Locate the cell with the specified text and output its (x, y) center coordinate. 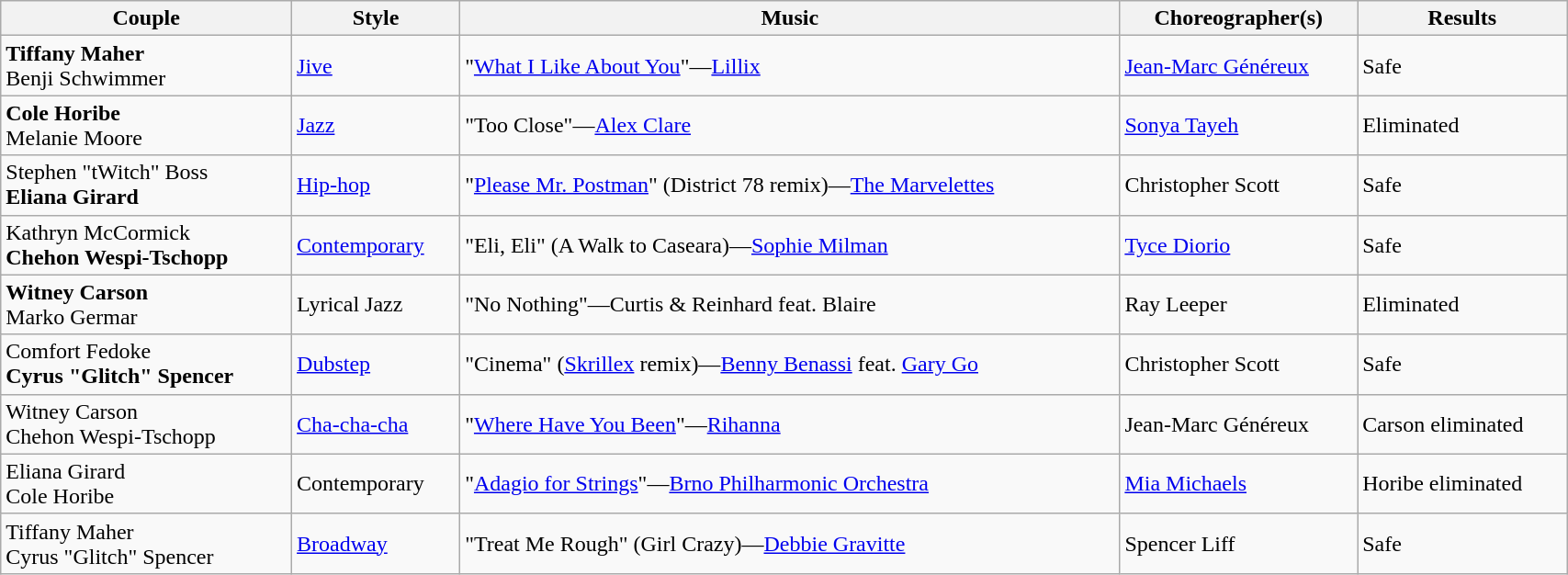
"Treat Me Rough" (Girl Crazy)—Debbie Gravitte (790, 544)
Cha-cha-cha (377, 424)
"Where Have You Been"—Rihanna (790, 424)
Style (377, 18)
Jazz (377, 125)
Horibe eliminated (1462, 483)
"Eli, Eli" (A Walk to Caseara)—Sophie Milman (790, 244)
"What I Like About You"—Lillix (790, 66)
"Please Mr. Postman" (District 78 remix)—The Marvelettes (790, 186)
Spencer Liff (1238, 544)
Comfort FedokeCyrus "Glitch" Spencer (147, 364)
Mia Michaels (1238, 483)
Hip-hop (377, 186)
Cole HoribeMelanie Moore (147, 125)
Stephen "tWitch" BossEliana Girard (147, 186)
Music (790, 18)
"No Nothing"—Curtis & Reinhard feat. Blaire (790, 305)
Witney CarsonChehon Wespi-Tschopp (147, 424)
Tiffany MaherCyrus "Glitch" Spencer (147, 544)
Broadway (377, 544)
"Too Close"—Alex Clare (790, 125)
Carson eliminated (1462, 424)
Eliana GirardCole Horibe (147, 483)
Witney CarsonMarko Germar (147, 305)
Ray Leeper (1238, 305)
Results (1462, 18)
Lyrical Jazz (377, 305)
Couple (147, 18)
"Adagio for Strings"—Brno Philharmonic Orchestra (790, 483)
Tiffany MaherBenji Schwimmer (147, 66)
Dubstep (377, 364)
Jive (377, 66)
Tyce Diorio (1238, 244)
"Cinema" (Skrillex remix)—Benny Benassi feat. Gary Go (790, 364)
Choreographer(s) (1238, 18)
Kathryn McCormickChehon Wespi-Tschopp (147, 244)
Sonya Tayeh (1238, 125)
